From the cell containing the given text, extract its center point as [X, Y] coordinate. 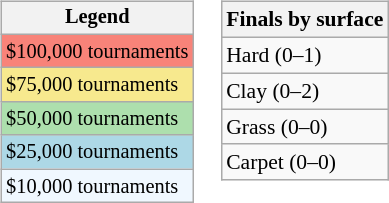
Clay (0–2) [304, 91]
Hard (0–1) [304, 55]
$75,000 tournaments [97, 85]
$25,000 tournaments [97, 152]
Finals by surface [304, 20]
Grass (0–0) [304, 127]
Carpet (0–0) [304, 162]
$50,000 tournaments [97, 119]
$10,000 tournaments [97, 186]
Legend [97, 18]
$100,000 tournaments [97, 51]
